Search for the cell housing the specified text and yield its (x, y) center coordinate. 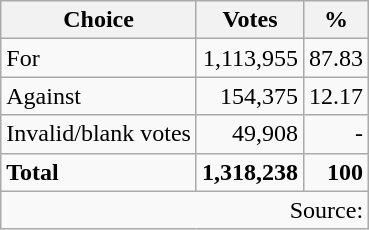
154,375 (250, 96)
Choice (99, 20)
1,113,955 (250, 58)
Source: (185, 210)
49,908 (250, 134)
Invalid/blank votes (99, 134)
For (99, 58)
% (336, 20)
12.17 (336, 96)
Total (99, 172)
Against (99, 96)
1,318,238 (250, 172)
100 (336, 172)
Votes (250, 20)
87.83 (336, 58)
- (336, 134)
